For the text-containing cell, return its midpoint in (X, Y) coordinate format. 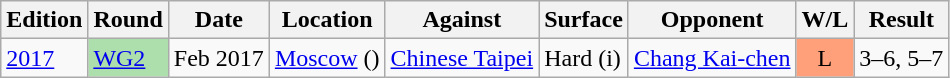
2017 (44, 58)
Moscow () (327, 58)
WG2 (128, 58)
Date (218, 20)
3–6, 5–7 (902, 58)
Round (128, 20)
Chang Kai-chen (712, 58)
Result (902, 20)
Surface (584, 20)
L (825, 58)
Chinese Taipei (462, 58)
Feb 2017 (218, 58)
Edition (44, 20)
W/L (825, 20)
Opponent (712, 20)
Location (327, 20)
Hard (i) (584, 58)
Against (462, 20)
